Determine the [X, Y] coordinate at the center of the cell enclosing the given text.  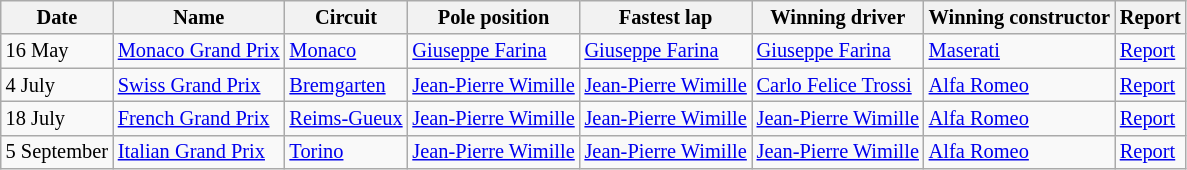
Maserati [1020, 51]
Monaco Grand Prix [199, 51]
Circuit [346, 17]
16 May [57, 51]
Name [199, 17]
5 September [57, 152]
Winning constructor [1020, 17]
French Grand Prix [199, 118]
Pole position [493, 17]
Reims-Gueux [346, 118]
18 July [57, 118]
Winning driver [838, 17]
Torino [346, 152]
Carlo Felice Trossi [838, 85]
Monaco [346, 51]
4 July [57, 85]
Fastest lap [666, 17]
Date [57, 17]
Italian Grand Prix [199, 152]
Bremgarten [346, 85]
Swiss Grand Prix [199, 85]
